Find where the given text appears and provide that cell's center as [x, y] coordinate. 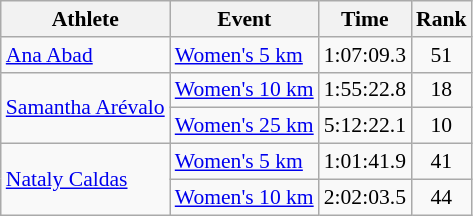
Rank [442, 19]
Time [365, 19]
51 [442, 55]
10 [442, 126]
18 [442, 90]
Athlete [86, 19]
Samantha Arévalo [86, 108]
2:02:03.5 [365, 197]
1:01:41.9 [365, 162]
5:12:22.1 [365, 126]
Nataly Caldas [86, 180]
1:07:09.3 [365, 55]
Ana Abad [86, 55]
Event [244, 19]
41 [442, 162]
Women's 25 km [244, 126]
1:55:22.8 [365, 90]
44 [442, 197]
